Determine the [x, y] coordinate at the center of the cell enclosing the given text.  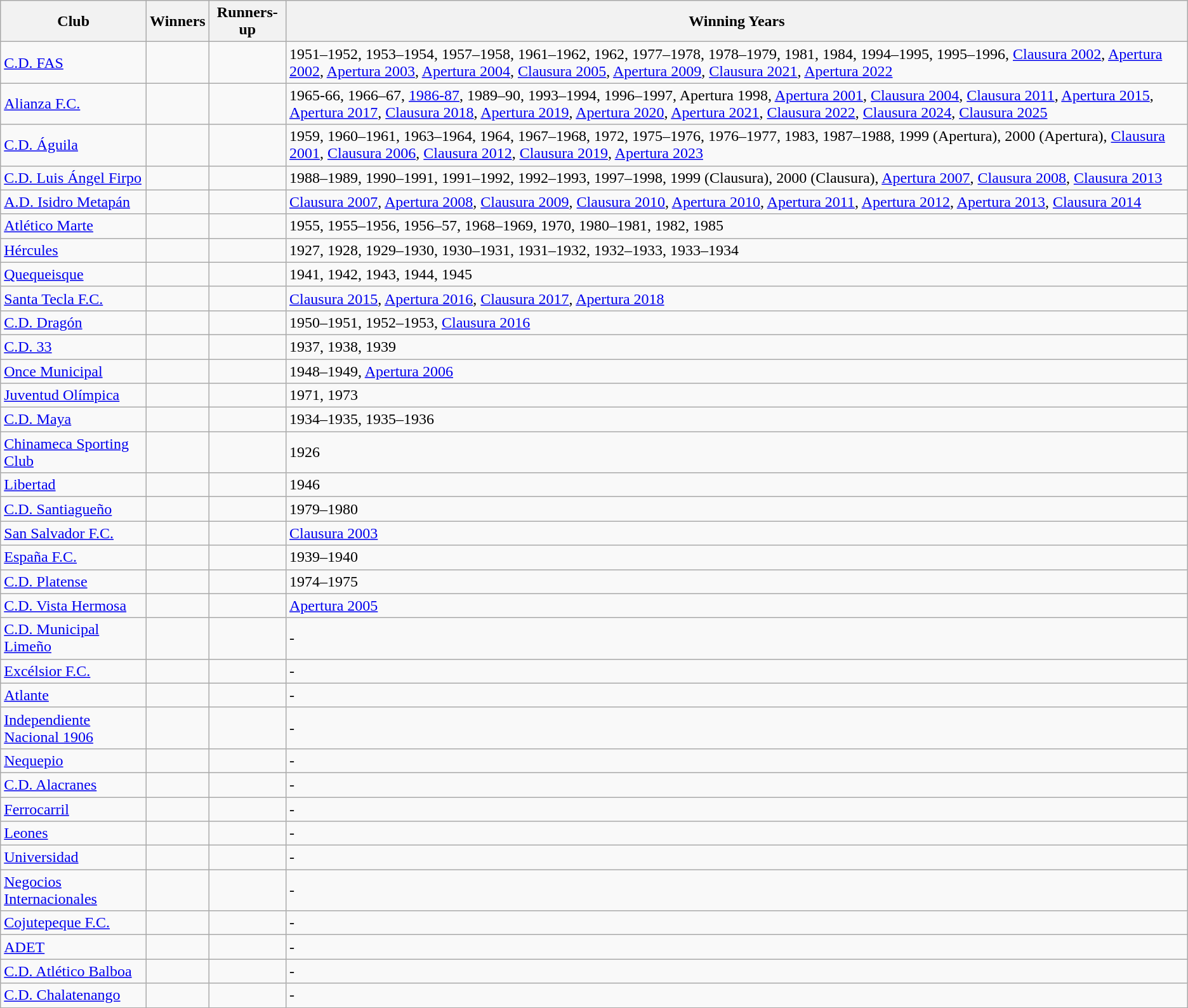
Clausura 2003 [736, 533]
Runners-up [247, 22]
Atlante [74, 695]
Atlético Marte [74, 226]
C.D. Águila [74, 145]
Apertura 2005 [736, 606]
1988–1989, 1990–1991, 1991–1992, 1992–1993, 1997–1998, 1999 (Clausura), 2000 (Clausura), Apertura 2007, Clausura 2008, Clausura 2013 [736, 178]
Hércules [74, 250]
1937, 1938, 1939 [736, 347]
San Salvador F.C. [74, 533]
C.D. 33 [74, 347]
Quequeisque [74, 274]
Clausura 2007, Apertura 2008, Clausura 2009, Clausura 2010, Apertura 2010, Apertura 2011, Apertura 2012, Apertura 2013, Clausura 2014 [736, 202]
ADET [74, 947]
Independiente Nacional 1906 [74, 727]
C.D. Municipal Limeño [74, 639]
Juventud Olímpica [74, 395]
Clausura 2015, Apertura 2016, Clausura 2017, Apertura 2018 [736, 298]
Club [74, 22]
España F.C. [74, 557]
C.D. Platense [74, 581]
Excélsior F.C. [74, 671]
Negocios Internacionales [74, 890]
1939–1940 [736, 557]
Once Municipal [74, 371]
1926 [736, 452]
Alianza F.C. [74, 104]
C.D. FAS [74, 62]
C.D. Vista Hermosa [74, 606]
C.D. Maya [74, 420]
C.D. Luis Ángel Firpo [74, 178]
Chinameca Sporting Club [74, 452]
C.D. Atlético Balboa [74, 971]
Winners [178, 22]
1979–1980 [736, 509]
1927, 1928, 1929–1930, 1930–1931, 1931–1932, 1932–1933, 1933–1934 [736, 250]
1950–1951, 1952–1953, Clausura 2016 [736, 322]
Winning Years [736, 22]
Leones [74, 833]
1955, 1955–1956, 1956–57, 1968–1969, 1970, 1980–1981, 1982, 1985 [736, 226]
1941, 1942, 1943, 1944, 1945 [736, 274]
Santa Tecla F.C. [74, 298]
Libertad [74, 485]
C.D. Alacranes [74, 785]
1974–1975 [736, 581]
A.D. Isidro Metapán [74, 202]
1948–1949, Apertura 2006 [736, 371]
1971, 1973 [736, 395]
1946 [736, 485]
Ferrocarril [74, 809]
C.D. Dragón [74, 322]
Cojutepeque F.C. [74, 923]
1934–1935, 1935–1936 [736, 420]
C.D. Chalatenango [74, 995]
Universidad [74, 858]
Nequepio [74, 760]
C.D. Santiagueño [74, 509]
